Find where the given text appears and provide that cell's center as (x, y) coordinate. 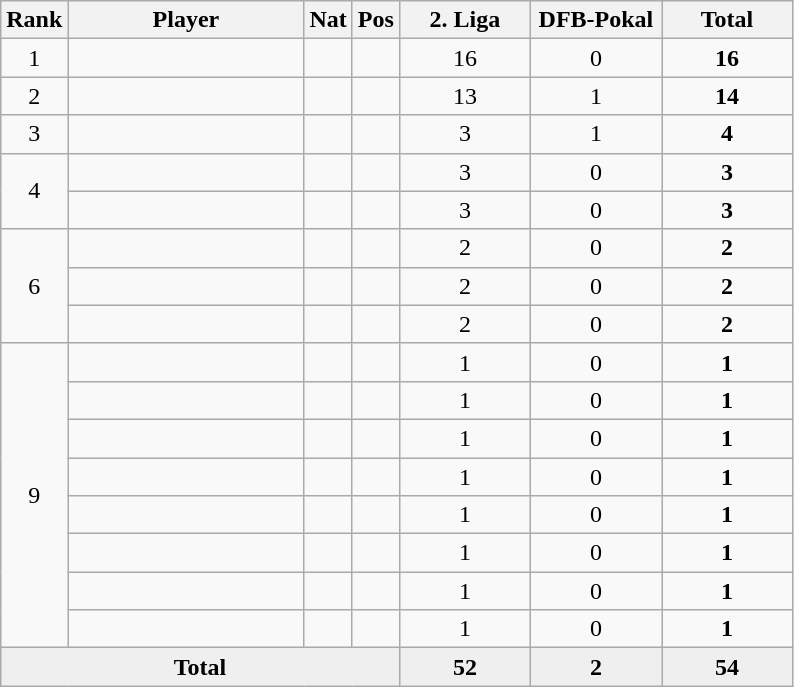
9 (34, 495)
14 (728, 96)
Player (186, 20)
6 (34, 286)
Pos (376, 20)
Nat (328, 20)
2. Liga (464, 20)
52 (464, 667)
DFB-Pokal (596, 20)
13 (464, 96)
Rank (34, 20)
54 (728, 667)
